Return [X, Y] of the center of cell containing provided text 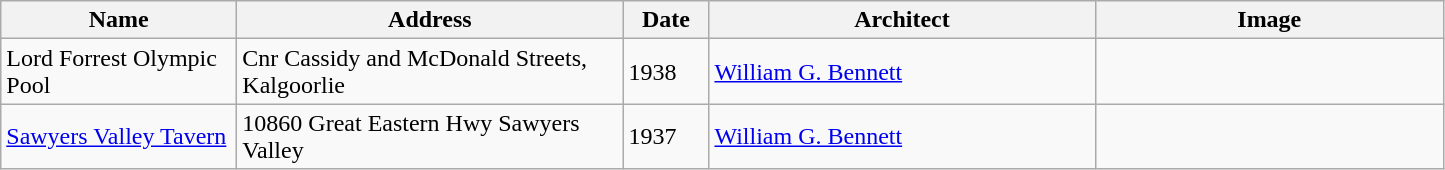
Lord Forrest Olympic Pool [119, 72]
1938 [666, 72]
Date [666, 20]
Name [119, 20]
1937 [666, 136]
Architect [902, 20]
Cnr Cassidy and McDonald Streets, Kalgoorlie [430, 72]
10860 Great Eastern Hwy Sawyers Valley [430, 136]
Address [430, 20]
Image [1270, 20]
Sawyers Valley Tavern [119, 136]
